Pinpoint the cell where the given text exists, returning its (X, Y) midpoint coordinate. 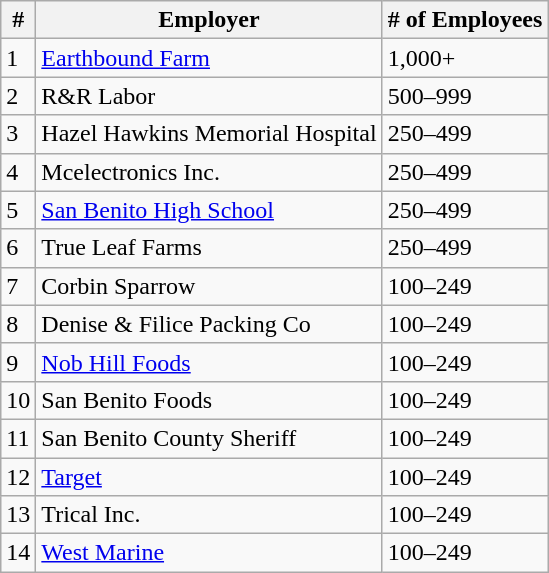
R&R Labor (209, 96)
Employer (209, 20)
8 (18, 324)
San Benito Foods (209, 400)
9 (18, 362)
14 (18, 553)
Denise & Filice Packing Co (209, 324)
5 (18, 210)
Hazel Hawkins Memorial Hospital (209, 134)
1 (18, 58)
12 (18, 477)
West Marine (209, 553)
4 (18, 172)
500–999 (465, 96)
San Benito County Sheriff (209, 438)
Earthbound Farm (209, 58)
1,000+ (465, 58)
2 (18, 96)
Target (209, 477)
# (18, 20)
7 (18, 286)
Trical Inc. (209, 515)
True Leaf Farms (209, 248)
11 (18, 438)
10 (18, 400)
San Benito High School (209, 210)
3 (18, 134)
Corbin Sparrow (209, 286)
# of Employees (465, 20)
Nob Hill Foods (209, 362)
13 (18, 515)
Mcelectronics Inc. (209, 172)
6 (18, 248)
